Find where the given text appears and provide that cell's center as [X, Y] coordinate. 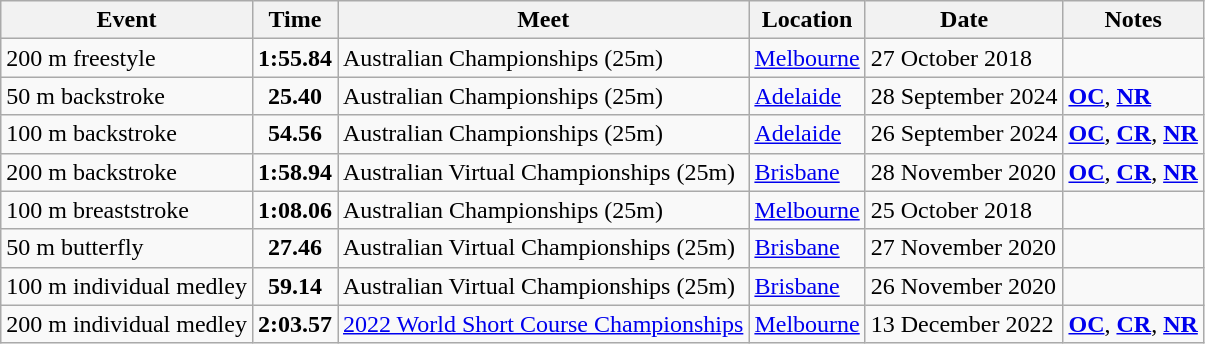
50 m butterfly [127, 248]
Time [294, 20]
1:08.06 [294, 210]
26 November 2020 [964, 286]
25 October 2018 [964, 210]
27.46 [294, 248]
27 November 2020 [964, 248]
100 m breaststroke [127, 210]
13 December 2022 [964, 324]
Meet [544, 20]
Date [964, 20]
54.56 [294, 134]
59.14 [294, 286]
25.40 [294, 96]
OC, NR [1133, 96]
26 September 2024 [964, 134]
1:55.84 [294, 58]
200 m freestyle [127, 58]
100 m backstroke [127, 134]
200 m backstroke [127, 172]
50 m backstroke [127, 96]
200 m individual medley [127, 324]
28 September 2024 [964, 96]
27 October 2018 [964, 58]
2022 World Short Course Championships [544, 324]
Location [807, 20]
1:58.94 [294, 172]
100 m individual medley [127, 286]
Event [127, 20]
28 November 2020 [964, 172]
Notes [1133, 20]
2:03.57 [294, 324]
